Determine the (X, Y) coordinate at the center of the cell enclosing the given text.  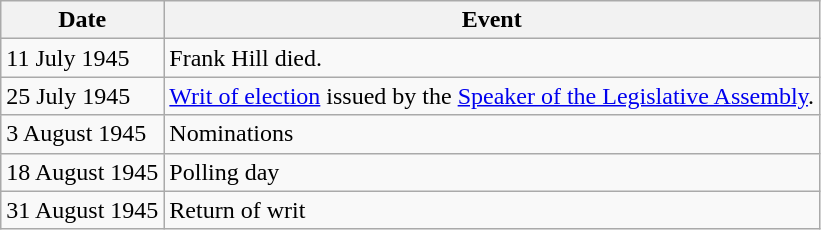
3 August 1945 (82, 134)
Polling day (492, 172)
11 July 1945 (82, 58)
Writ of election issued by the Speaker of the Legislative Assembly. (492, 96)
Date (82, 20)
Return of writ (492, 210)
18 August 1945 (82, 172)
Nominations (492, 134)
Event (492, 20)
Frank Hill died. (492, 58)
31 August 1945 (82, 210)
25 July 1945 (82, 96)
